Locate the cell with the specified text and output its [x, y] center coordinate. 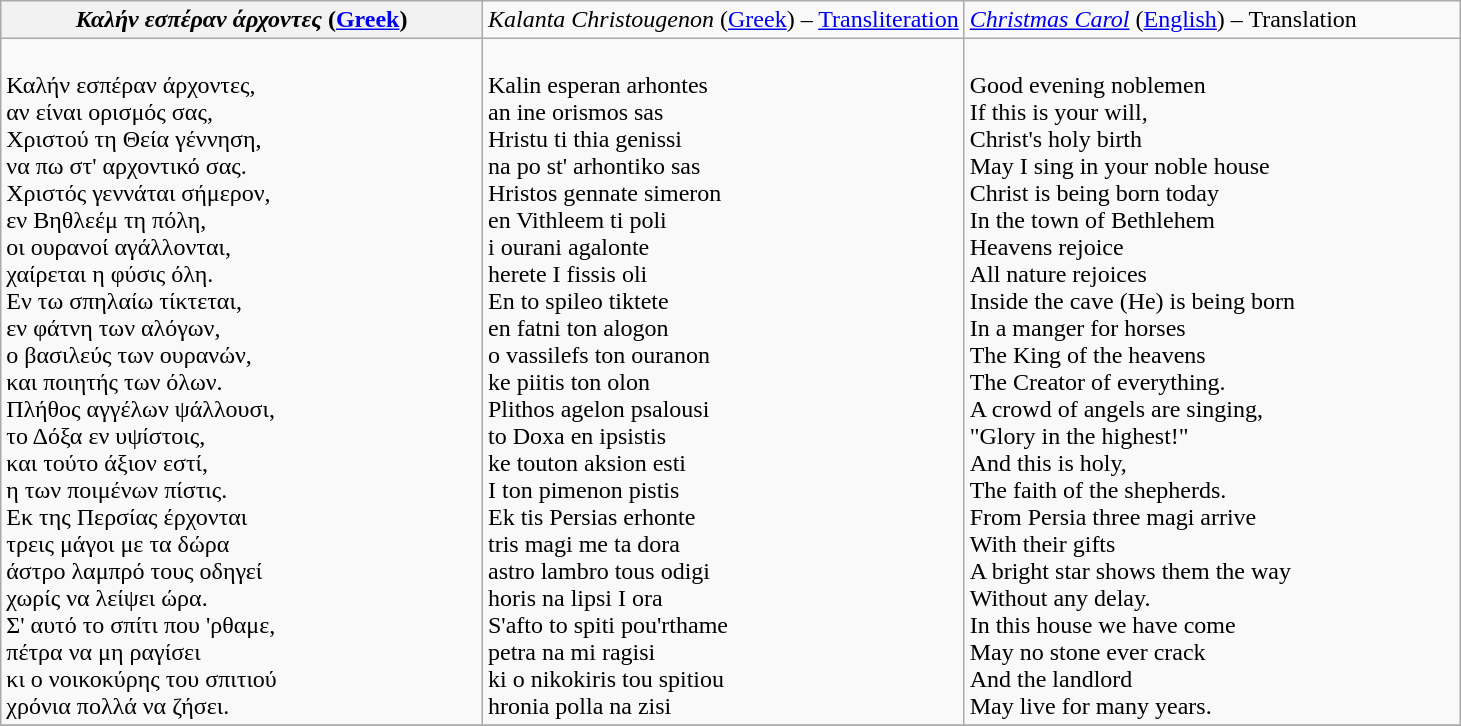
Καλήν εσπέραν άρχοντες (Greek) [242, 20]
Christmas Carol (English) – Translation [1212, 20]
Kalanta Christougenon (Greek) – Transliteration [723, 20]
